Search for the cell housing the specified text and yield its [x, y] center coordinate. 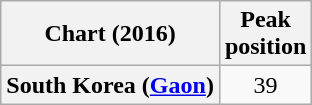
Chart (2016) [110, 34]
Peakposition [265, 34]
South Korea (Gaon) [110, 85]
39 [265, 85]
